Locate the cell with the specified text and output its [X, Y] center coordinate. 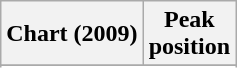
Peakposition [189, 34]
Chart (2009) [72, 34]
